Search for the cell housing the specified text and yield its [X, Y] center coordinate. 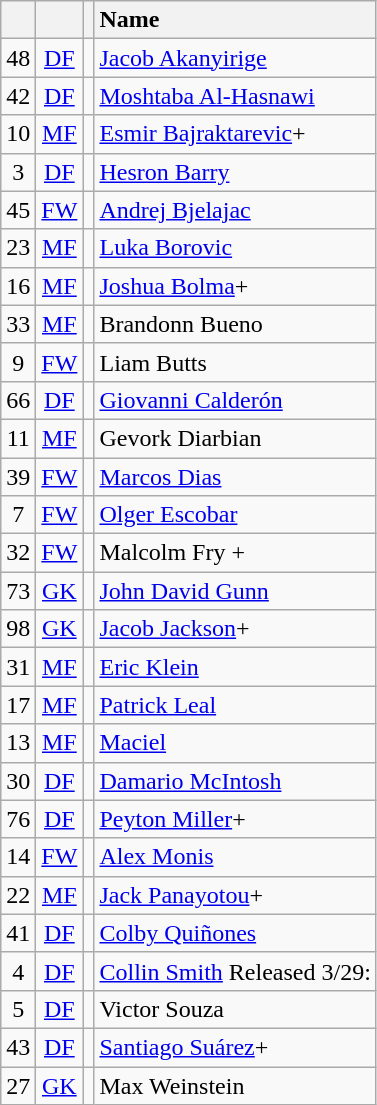
30 [18, 781]
43 [18, 1047]
5 [18, 1009]
42 [18, 96]
Collin Smith Released 3/29: [235, 971]
Colby Quiñones [235, 933]
7 [18, 515]
Hesron Barry [235, 172]
31 [18, 667]
Victor Souza [235, 1009]
73 [18, 591]
Liam Butts [235, 362]
32 [18, 553]
Max Weinstein [235, 1085]
17 [18, 705]
Santiago Suárez+ [235, 1047]
11 [18, 438]
Patrick Leal [235, 705]
39 [18, 477]
16 [18, 286]
Luka Borovic [235, 248]
4 [18, 971]
27 [18, 1085]
41 [18, 933]
22 [18, 895]
Jacob Jackson+ [235, 629]
9 [18, 362]
Esmir Bajraktarevic+ [235, 134]
John David Gunn [235, 591]
Jacob Akanyirige [235, 58]
76 [18, 819]
23 [18, 248]
48 [18, 58]
45 [18, 210]
Moshtaba Al-Hasnawi [235, 96]
Joshua Bolma+ [235, 286]
Eric Klein [235, 667]
Giovanni Calderón [235, 400]
98 [18, 629]
14 [18, 857]
33 [18, 324]
66 [18, 400]
Gevork Diarbian [235, 438]
Damario McIntosh [235, 781]
Name [235, 20]
Malcolm Fry + [235, 553]
Maciel [235, 743]
Alex Monis [235, 857]
Brandonn Bueno [235, 324]
3 [18, 172]
Jack Panayotou+ [235, 895]
10 [18, 134]
Olger Escobar [235, 515]
Andrej Bjelajac [235, 210]
13 [18, 743]
Peyton Miller+ [235, 819]
Marcos Dias [235, 477]
